Detect which cell encompasses the target text, then output its (x, y) center coordinate. 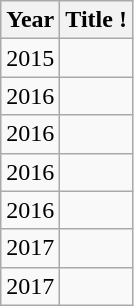
Year (30, 20)
Title ! (96, 20)
2015 (30, 58)
